Locate the cell with the specified text and output its (x, y) center coordinate. 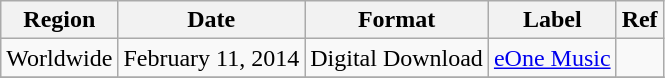
Worldwide (60, 58)
February 11, 2014 (212, 58)
Digital Download (397, 58)
Format (397, 20)
eOne Music (552, 58)
Date (212, 20)
Ref (640, 20)
Label (552, 20)
Region (60, 20)
